Find where the given text appears and provide that cell's center as [X, Y] coordinate. 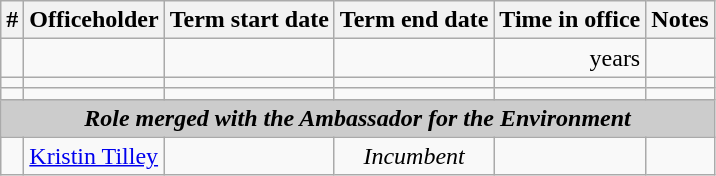
Term end date [414, 20]
years [570, 58]
Time in office [570, 20]
Officeholder [94, 20]
Notes [680, 20]
Term start date [249, 20]
Kristin Tilley [94, 156]
Incumbent [414, 156]
Role merged with the Ambassador for the Environment [358, 118]
# [12, 20]
